Find where the given text appears and provide that cell's center as [x, y] coordinate. 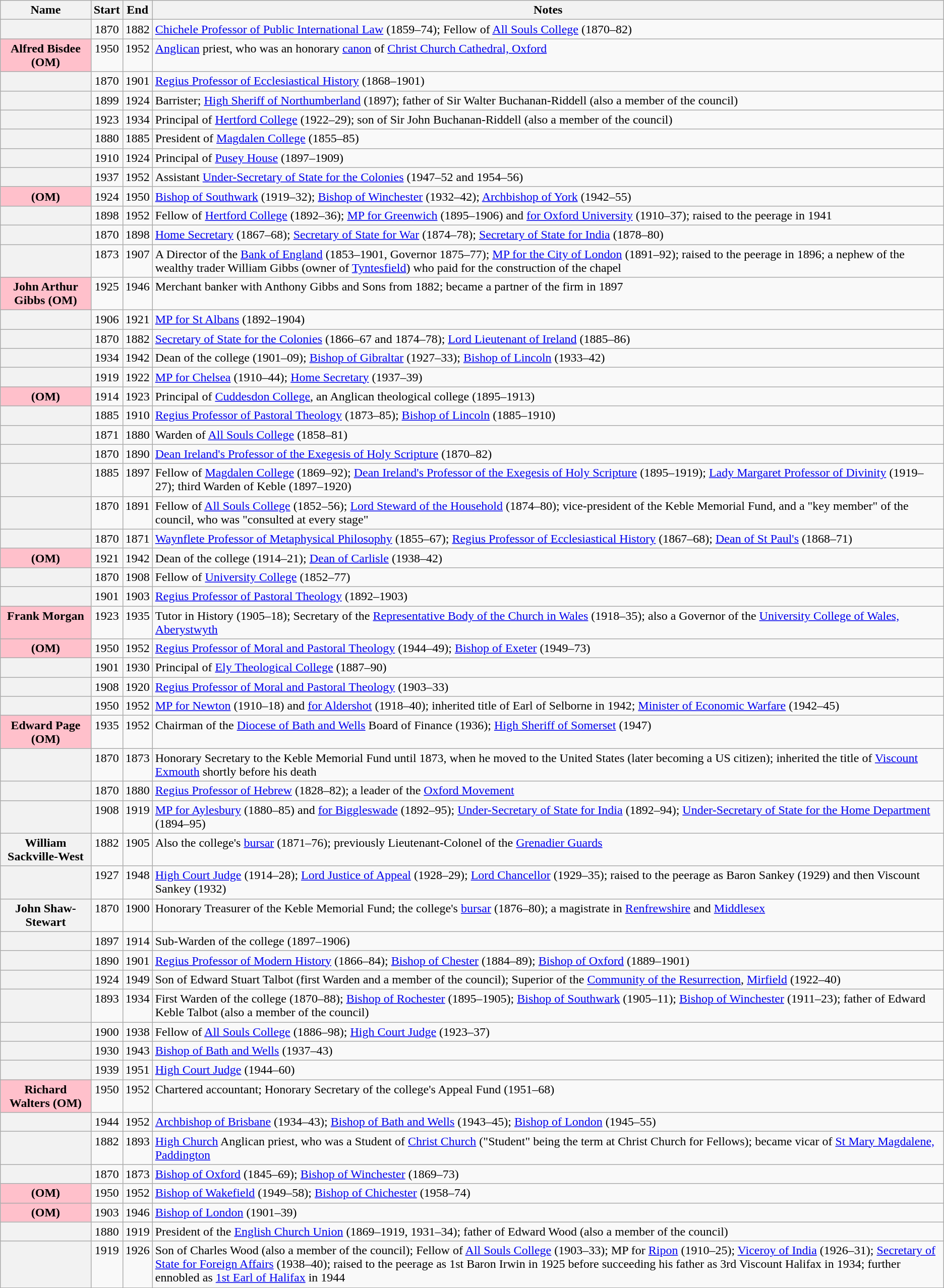
1920 [137, 687]
1907 [137, 260]
Also the college's bursar (1871–76); previously Lieutenant-Colonel of the Grenadier Guards [548, 849]
Bishop of Bath and Wells (1937–43) [548, 1051]
High Court Judge (1944–60) [548, 1070]
MP for Newton (1910–18) and for Aldershot (1918–40); inherited title of Earl of Selborne in 1942; Minister of Economic Warfare (1942–45) [548, 706]
President of Magdalen College (1855–85) [548, 139]
Chartered accountant; Honorary Secretary of the college's Appeal Fund (1951–68) [548, 1096]
Fellow of Hertford College (1892–36); MP for Greenwich (1895–1906) and for Oxford University (1910–37); raised to the peerage in 1941 [548, 215]
Frank Morgan [45, 622]
Anglican priest, who was an honorary canon of Christ Church Cathedral, Oxford [548, 55]
Home Secretary (1867–68); Secretary of State for War (1874–78); Secretary of State for India (1878–80) [548, 235]
1943 [137, 1051]
Regius Professor of Ecclesiastical History (1868–1901) [548, 81]
1891 [137, 512]
Regius Professor of Moral and Pastoral Theology (1944–49); Bishop of Exeter (1949–73) [548, 649]
Warden of All Souls College (1858–81) [548, 435]
Principal of Hertford College (1922–29); son of Sir John Buchanan-Riddell (also a member of the council) [548, 120]
1899 [107, 100]
Principal of Pusey House (1897–1909) [548, 158]
1949 [137, 979]
President of the English Church Union (1869–1919, 1931–34); father of Edward Wood (also a member of the council) [548, 1232]
Dean Ireland's Professor of the Exegesis of Holy Scripture (1870–82) [548, 454]
1944 [107, 1122]
Secretary of State for the Colonies (1866–67 and 1874–78); Lord Lieutenant of Ireland (1885–86) [548, 339]
Dean of the college (1914–21); Dean of Carlisle (1938–42) [548, 558]
Notes [548, 10]
Regius Professor of Hebrew (1828–82); a leader of the Oxford Movement [548, 791]
Chairman of the Diocese of Bath and Wells Board of Finance (1936); High Sheriff of Somerset (1947) [548, 732]
Fellow of All Souls College (1886–98); High Court Judge (1923–37) [548, 1031]
Regius Professor of Pastoral Theology (1873–85); Bishop of Lincoln (1885–1910) [548, 416]
Principal of Cuddesdon College, an Anglican theological college (1895–1913) [548, 396]
Waynflete Professor of Metaphysical Philosophy (1855–67); Regius Professor of Ecclesiastical History (1867–68); Dean of St Paul's (1868–71) [548, 539]
1937 [107, 177]
John Shaw-Stewart [45, 915]
1905 [137, 849]
Alfred Bisdee (OM) [45, 55]
1927 [107, 883]
1925 [107, 294]
Edward Page (OM) [45, 732]
End [137, 10]
Honorary Treasurer of the Keble Memorial Fund; the college's bursar (1876–80); a magistrate in Renfrewshire and Middlesex [548, 915]
Dean of the college (1901–09); Bishop of Gibraltar (1927–33); Bishop of Lincoln (1933–42) [548, 358]
Regius Professor of Pastoral Theology (1892–1903) [548, 596]
Chichele Professor of Public International Law (1859–74); Fellow of All Souls College (1870–82) [548, 29]
1951 [137, 1070]
John Arthur Gibbs (OM) [45, 294]
Son of Edward Stuart Talbot (first Warden and a member of the council); Superior of the Community of the Resurrection, Mirfield (1922–40) [548, 979]
1926 [137, 1264]
1948 [137, 883]
Bishop of Oxford (1845–69); Bishop of Winchester (1869–73) [548, 1174]
MP for St Albans (1892–1904) [548, 320]
Archbishop of Brisbane (1934–43); Bishop of Bath and Wells (1943–45); Bishop of London (1945–55) [548, 1122]
Richard Walters (OM) [45, 1096]
Principal of Ely Theological College (1887–90) [548, 668]
Regius Professor of Modern History (1866–84); Bishop of Chester (1884–89); Bishop of Oxford (1889–1901) [548, 960]
1939 [107, 1070]
MP for Chelsea (1910–44); Home Secretary (1937–39) [548, 377]
Sub-Warden of the college (1897–1906) [548, 941]
Bishop of Wakefield (1949–58); Bishop of Chichester (1958–74) [548, 1193]
Regius Professor of Moral and Pastoral Theology (1903–33) [548, 687]
Bishop of London (1901–39) [548, 1212]
Fellow of University College (1852–77) [548, 577]
Assistant Under-Secretary of State for the Colonies (1947–52 and 1954–56) [548, 177]
William Sackville-West [45, 849]
1938 [137, 1031]
1922 [137, 377]
Bishop of Southwark (1919–32); Bishop of Winchester (1932–42); Archbishop of York (1942–55) [548, 196]
Merchant banker with Anthony Gibbs and Sons from 1882; became a partner of the firm in 1897 [548, 294]
Start [107, 10]
Barrister; High Sheriff of Northumberland (1897); father of Sir Walter Buchanan-Riddell (also a member of the council) [548, 100]
1906 [107, 320]
Name [45, 10]
